Locate the cell with the specified text and output its (x, y) center coordinate. 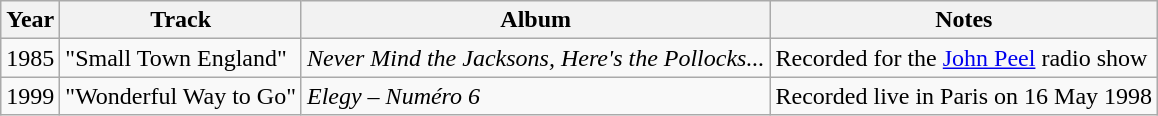
"Wonderful Way to Go" (181, 96)
Year (30, 20)
Recorded live in Paris on 16 May 1998 (964, 96)
Elegy – Numéro 6 (536, 96)
Recorded for the John Peel radio show (964, 58)
Notes (964, 20)
1985 (30, 58)
Never Mind the Jacksons, Here's the Pollocks... (536, 58)
"Small Town England" (181, 58)
1999 (30, 96)
Track (181, 20)
Album (536, 20)
